For the text-containing cell, return its midpoint in [x, y] coordinate format. 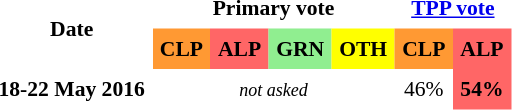
OTH [364, 48]
GRN [300, 48]
46% [424, 89]
not asked [273, 89]
54% [482, 89]
